From the cell containing the given text, extract its center point as (x, y) coordinate. 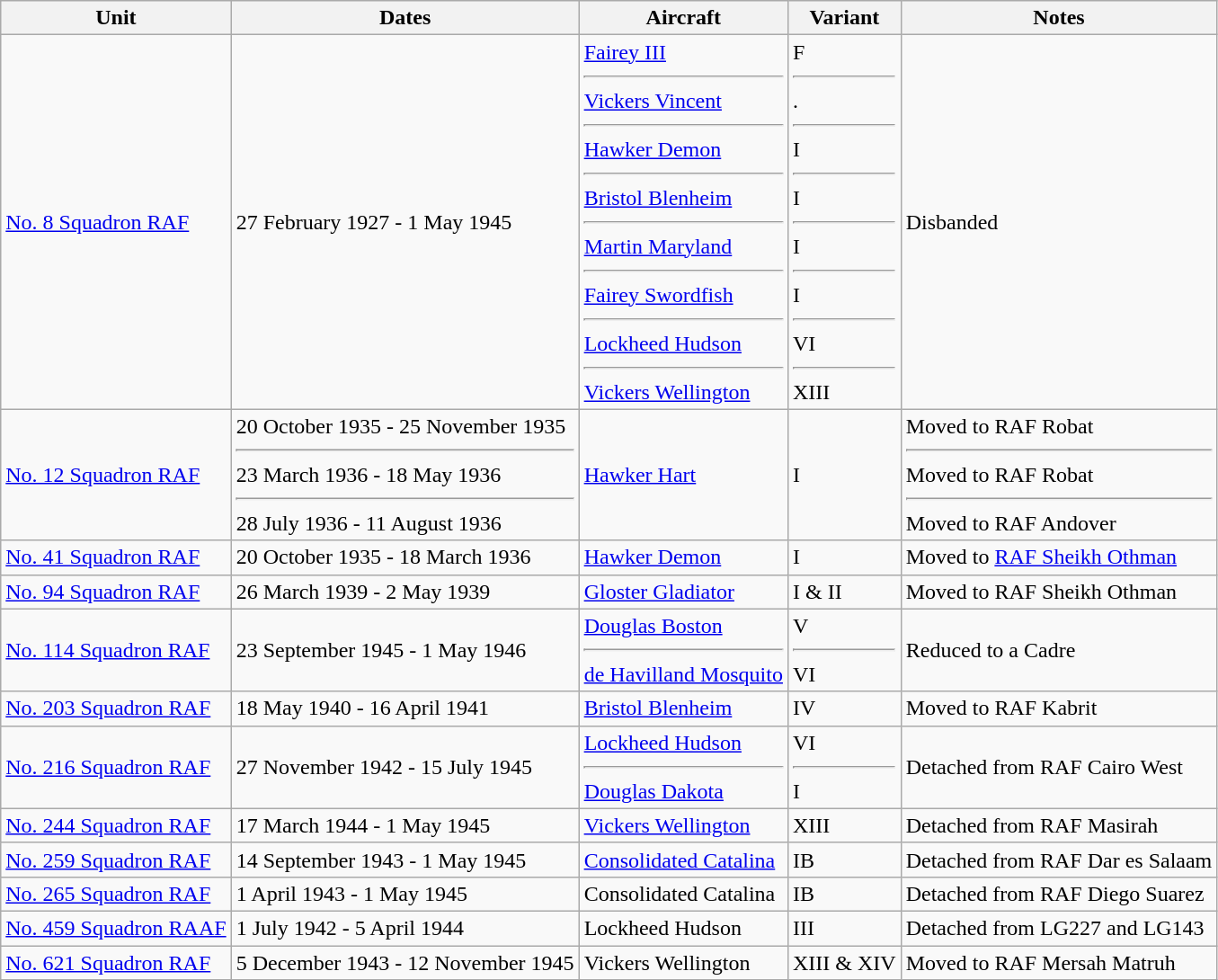
Moved to RAF RobatMoved to RAF RobatMoved to RAF Andover (1059, 475)
Unit (116, 18)
No. 259 Squadron RAF (116, 860)
No. 621 Squadron RAF (116, 963)
23 September 1945 - 1 May 1946 (405, 650)
No. 203 Squadron RAF (116, 708)
Detached from RAF Cairo West (1059, 767)
5 December 1943 - 12 November 1945 (405, 963)
Lockheed HudsonDouglas Dakota (683, 767)
Detached from LG227 and LG143 (1059, 928)
Detached from RAF Dar es Salaam (1059, 860)
No. 114 Squadron RAF (116, 650)
17 March 1944 - 1 May 1945 (405, 825)
IV (844, 708)
No. 94 Squadron RAF (116, 592)
Disbanded (1059, 222)
Hawker Hart (683, 475)
No. 459 Squadron RAAF (116, 928)
Detached from RAF Masirah (1059, 825)
Bristol Blenheim (683, 708)
No. 8 Squadron RAF (116, 222)
Hawker Demon (683, 557)
No. 41 Squadron RAF (116, 557)
Douglas Bostonde Havilland Mosquito (683, 650)
20 October 1935 - 25 November 193523 March 1936 - 18 May 193628 July 1936 - 11 August 1936 (405, 475)
27 November 1942 - 15 July 1945 (405, 767)
No. 265 Squadron RAF (116, 894)
26 March 1939 - 2 May 1939 (405, 592)
Lockheed Hudson (683, 928)
18 May 1940 - 16 April 1941 (405, 708)
XIII & XIV (844, 963)
VVI (844, 650)
14 September 1943 - 1 May 1945 (405, 860)
No. 216 Squadron RAF (116, 767)
No. 244 Squadron RAF (116, 825)
F.IIIIVIXIII (844, 222)
Moved to RAF Kabrit (1059, 708)
XIII (844, 825)
27 February 1927 - 1 May 1945 (405, 222)
I & II (844, 592)
Detached from RAF Diego Suarez (1059, 894)
20 October 1935 - 18 March 1936 (405, 557)
1 April 1943 - 1 May 1945 (405, 894)
Moved to RAF Mersah Matruh (1059, 963)
Dates (405, 18)
Aircraft (683, 18)
No. 12 Squadron RAF (116, 475)
Gloster Gladiator (683, 592)
Notes (1059, 18)
Fairey IIIVickers VincentHawker DemonBristol BlenheimMartin MarylandFairey SwordfishLockheed HudsonVickers Wellington (683, 222)
Variant (844, 18)
Reduced to a Cadre (1059, 650)
VII (844, 767)
1 July 1942 - 5 April 1944 (405, 928)
III (844, 928)
